Determine the (x, y) coordinate at the center of the cell enclosing the given text.  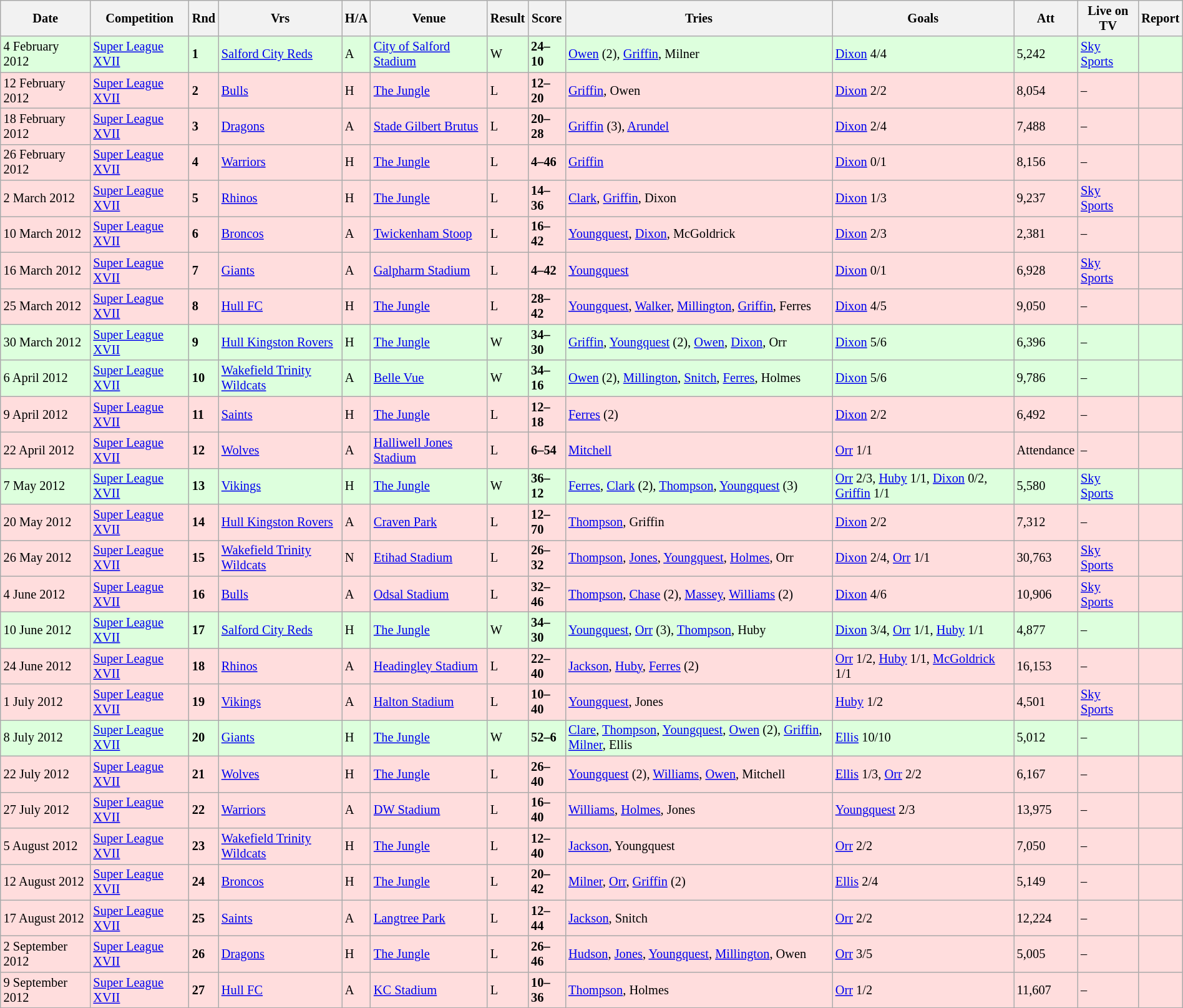
Halton Stadium (429, 702)
19 (203, 702)
5 August 2012 (46, 846)
26 February 2012 (46, 162)
Dixon 2/4 (923, 126)
27 July 2012 (46, 810)
City of Salford Stadium (429, 54)
Ferres (2) (699, 414)
9,786 (1046, 378)
8,054 (1046, 91)
Griffin, Owen (699, 91)
Clark, Griffin, Dixon (699, 198)
6,928 (1046, 270)
Attendance (1046, 450)
9,050 (1046, 306)
52–6 (547, 738)
15 (203, 558)
17 (203, 630)
17 August 2012 (46, 918)
Att (1046, 18)
Dixon 4/4 (923, 54)
2 September 2012 (46, 954)
6,396 (1046, 342)
9 April 2012 (46, 414)
Ferres, Clark (2), Thompson, Youngquest (3) (699, 486)
20 (203, 738)
9,237 (1046, 198)
Live on TV (1108, 18)
12–18 (547, 414)
2 March 2012 (46, 198)
5,580 (1046, 486)
23 (203, 846)
Ellis 2/4 (923, 882)
10 March 2012 (46, 234)
13 (203, 486)
24 June 2012 (46, 666)
12–70 (547, 522)
Goals (923, 18)
10–40 (547, 702)
Hudson, Jones, Youngquest, Millington, Owen (699, 954)
16 (203, 594)
5,005 (1046, 954)
6 April 2012 (46, 378)
4,877 (1046, 630)
22 (203, 810)
Halliwell Jones Stadium (429, 450)
Dixon 2/3 (923, 234)
Headingley Stadium (429, 666)
Orr 2/3, Huby 1/1, Dixon 0/2, Griffin 1/1 (923, 486)
18 February 2012 (46, 126)
36–12 (547, 486)
5 (203, 198)
20–28 (547, 126)
30,763 (1046, 558)
7,488 (1046, 126)
12–40 (547, 846)
7 (203, 270)
25 March 2012 (46, 306)
Result (508, 18)
Orr 1/2 (923, 990)
26–32 (547, 558)
4,501 (1046, 702)
Odsal Stadium (429, 594)
6,167 (1046, 774)
Jackson, Huby, Ferres (2) (699, 666)
Huby 1/2 (923, 702)
26–40 (547, 774)
Thompson, Jones, Youngquest, Holmes, Orr (699, 558)
20–42 (547, 882)
4 June 2012 (46, 594)
22 April 2012 (46, 450)
10,906 (1046, 594)
Dixon 2/4, Orr 1/1 (923, 558)
26–46 (547, 954)
5,012 (1046, 738)
12–44 (547, 918)
Thompson, Holmes (699, 990)
16 March 2012 (46, 270)
8,156 (1046, 162)
Twickenham Stoop (429, 234)
27 (203, 990)
11,607 (1046, 990)
Milner, Orr, Griffin (2) (699, 882)
H/A (356, 18)
Youngquest (2), Williams, Owen, Mitchell (699, 774)
Dixon 4/6 (923, 594)
4–42 (547, 270)
Youngquest, Jones (699, 702)
14–36 (547, 198)
32–46 (547, 594)
26 May 2012 (46, 558)
10–36 (547, 990)
N (356, 558)
7,050 (1046, 846)
7 May 2012 (46, 486)
16,153 (1046, 666)
Owen (2), Millington, Snitch, Ferres, Holmes (699, 378)
13,975 (1046, 810)
Langtree Park (429, 918)
8 (203, 306)
KC Stadium (429, 990)
Youngquest, Walker, Millington, Griffin, Ferres (699, 306)
1 (203, 54)
16–42 (547, 234)
Report (1161, 18)
Williams, Holmes, Jones (699, 810)
18 (203, 666)
12 August 2012 (46, 882)
Competition (140, 18)
Jackson, Snitch (699, 918)
12–20 (547, 91)
Griffin (699, 162)
Rnd (203, 18)
Youngquest 2/3 (923, 810)
6–54 (547, 450)
20 May 2012 (46, 522)
Date (46, 18)
Venue (429, 18)
24 (203, 882)
Ellis 1/3, Orr 2/2 (923, 774)
DW Stadium (429, 810)
22–40 (547, 666)
Griffin, Youngquest (2), Owen, Dixon, Orr (699, 342)
Belle Vue (429, 378)
Etihad Stadium (429, 558)
Clare, Thompson, Youngquest, Owen (2), Griffin, Milner, Ellis (699, 738)
Orr 1/1 (923, 450)
12,224 (1046, 918)
Dixon 4/5 (923, 306)
Orr 3/5 (923, 954)
5,149 (1046, 882)
Thompson, Chase (2), Massey, Williams (2) (699, 594)
10 (203, 378)
28–42 (547, 306)
14 (203, 522)
Youngquest, Orr (3), Thompson, Huby (699, 630)
16–40 (547, 810)
2 (203, 91)
Owen (2), Griffin, Milner (699, 54)
Galpharm Stadium (429, 270)
34–16 (547, 378)
12 (203, 450)
Thompson, Griffin (699, 522)
1 July 2012 (46, 702)
Ellis 10/10 (923, 738)
2,381 (1046, 234)
8 July 2012 (46, 738)
24–10 (547, 54)
Orr 1/2, Huby 1/1, McGoldrick 1/1 (923, 666)
9 (203, 342)
Dixon 3/4, Orr 1/1, Huby 1/1 (923, 630)
Tries (699, 18)
7,312 (1046, 522)
Stade Gilbert Brutus (429, 126)
4 (203, 162)
Youngquest (699, 270)
Youngquest, Dixon, McGoldrick (699, 234)
6 (203, 234)
30 March 2012 (46, 342)
10 June 2012 (46, 630)
Griffin (3), Arundel (699, 126)
11 (203, 414)
3 (203, 126)
9 September 2012 (46, 990)
Score (547, 18)
5,242 (1046, 54)
4–46 (547, 162)
25 (203, 918)
4 February 2012 (46, 54)
Jackson, Youngquest (699, 846)
26 (203, 954)
21 (203, 774)
Mitchell (699, 450)
12 February 2012 (46, 91)
6,492 (1046, 414)
Vrs (280, 18)
22 July 2012 (46, 774)
Dixon 1/3 (923, 198)
Craven Park (429, 522)
